Locate the cell with the specified text and output its [X, Y] center coordinate. 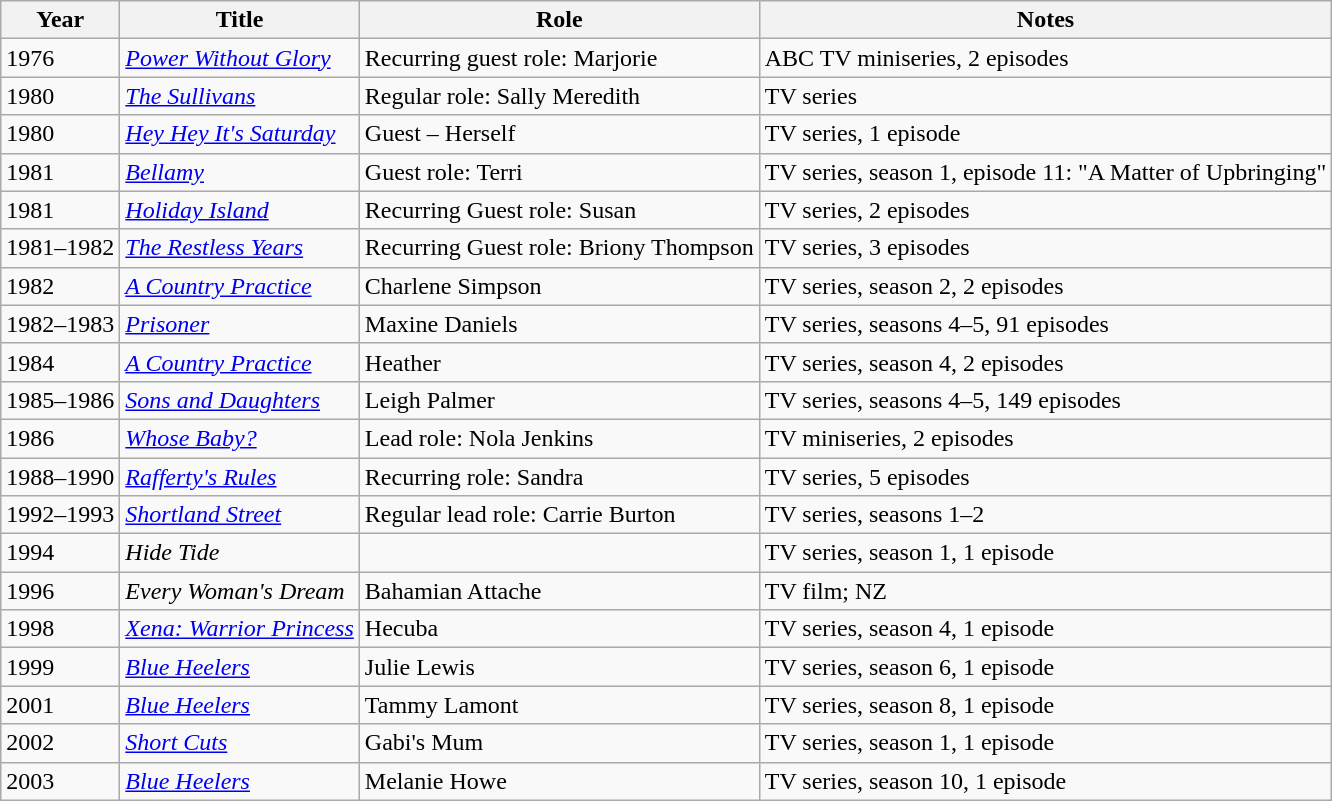
2002 [60, 743]
TV series, season 6, 1 episode [1046, 667]
Tammy Lamont [559, 705]
Notes [1046, 20]
Bahamian Attache [559, 591]
ABC TV miniseries, 2 episodes [1046, 58]
Julie Lewis [559, 667]
1996 [60, 591]
Guest role: Terri [559, 172]
TV series, seasons 4–5, 91 episodes [1046, 324]
TV series, season 2, 2 episodes [1046, 286]
TV series, 3 episodes [1046, 248]
Gabi's Mum [559, 743]
TV series, seasons 1–2 [1046, 515]
Rafferty's Rules [240, 477]
1981–1982 [60, 248]
1994 [60, 553]
Regular role: Sally Meredith [559, 96]
1988–1990 [60, 477]
TV series, season 8, 1 episode [1046, 705]
Whose Baby? [240, 438]
Regular lead role: Carrie Burton [559, 515]
The Restless Years [240, 248]
TV series, 1 episode [1046, 134]
1998 [60, 629]
Sons and Daughters [240, 400]
Recurring guest role: Marjorie [559, 58]
Every Woman's Dream [240, 591]
TV series, 5 episodes [1046, 477]
Charlene Simpson [559, 286]
TV series [1046, 96]
TV series, seasons 4–5, 149 episodes [1046, 400]
1992–1993 [60, 515]
1982 [60, 286]
Holiday Island [240, 210]
1986 [60, 438]
1984 [60, 362]
Recurring Guest role: Briony Thompson [559, 248]
Role [559, 20]
Leigh Palmer [559, 400]
Power Without Glory [240, 58]
Hecuba [559, 629]
1982–1983 [60, 324]
1985–1986 [60, 400]
Hey Hey It's Saturday [240, 134]
1976 [60, 58]
Bellamy [240, 172]
TV series, season 4, 2 episodes [1046, 362]
Guest – Herself [559, 134]
Short Cuts [240, 743]
TV series, season 10, 1 episode [1046, 781]
Lead role: Nola Jenkins [559, 438]
2001 [60, 705]
TV series, season 1, episode 11: "A Matter of Upbringing" [1046, 172]
TV series, 2 episodes [1046, 210]
1999 [60, 667]
TV series, season 4, 1 episode [1046, 629]
Prisoner [240, 324]
Shortland Street [240, 515]
Heather [559, 362]
Melanie Howe [559, 781]
Recurring role: Sandra [559, 477]
2003 [60, 781]
Recurring Guest role: Susan [559, 210]
Xena: Warrior Princess [240, 629]
Hide Tide [240, 553]
Year [60, 20]
TV miniseries, 2 episodes [1046, 438]
TV film; NZ [1046, 591]
Maxine Daniels [559, 324]
The Sullivans [240, 96]
Title [240, 20]
